Determine the [x, y] coordinate at the center of the cell enclosing the given text.  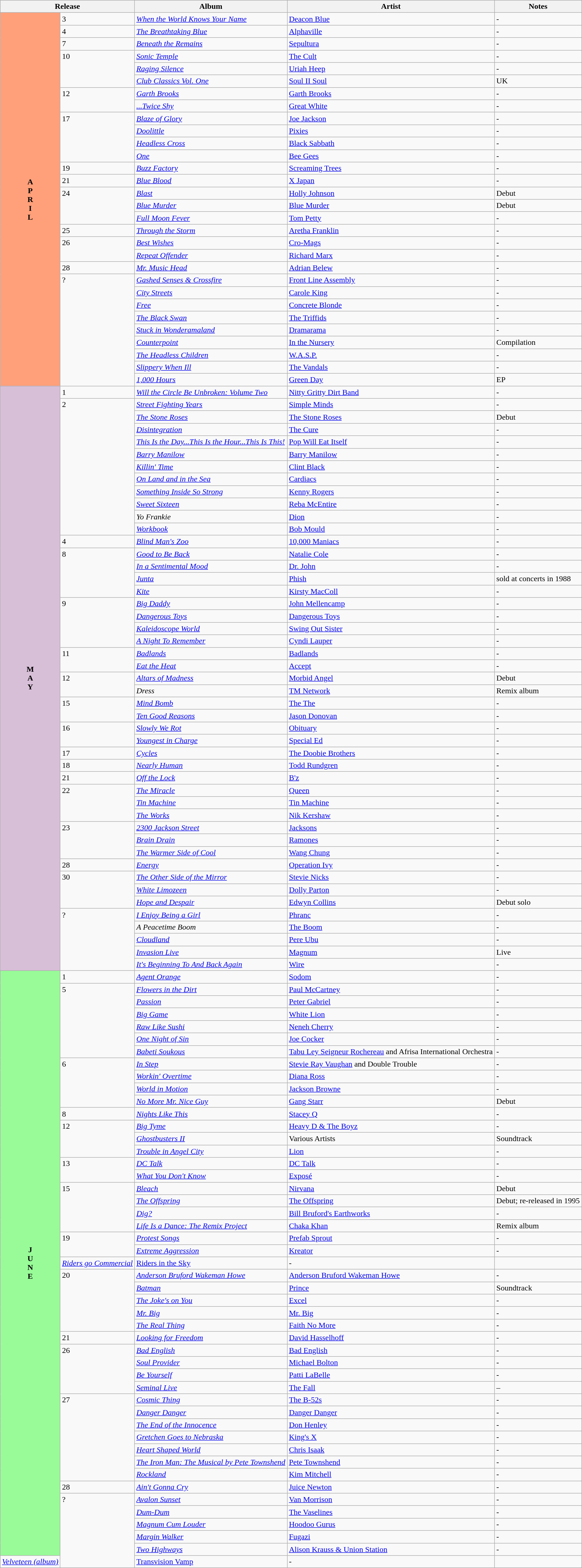
Compilation [538, 342]
Van Morrison [391, 1499]
Chaka Khan [391, 1226]
22 [97, 803]
Aretha Franklin [391, 230]
Dr. John [391, 566]
Workin' Overtime [211, 1076]
Pete Townshend [391, 1462]
Jason Donovan [391, 716]
Two Highways [211, 1549]
Concrete Blonde [391, 305]
Release [67, 7]
Soul Provider [211, 1363]
The Vaselines [391, 1512]
Heart Shaped World [211, 1450]
Prefab Sprout [391, 1238]
The Warmer Side of Cool [211, 852]
Alison Krauss & Union Station [391, 1549]
30 [97, 890]
Yo Frankie [211, 516]
Queen [391, 790]
The Black Swan [211, 317]
The Fall [391, 1388]
APRIL [30, 199]
Something Inside So Strong [211, 492]
Kreator [391, 1251]
Cyndi Lauper [391, 641]
The Cure [391, 430]
Slippery When Ill [211, 367]
Live [538, 952]
Blue Blood [211, 181]
Michael Bolton [391, 1363]
Heavy D & The Boyz [391, 1126]
Cardiacs [391, 479]
6 [97, 1083]
Dum-Dum [211, 1512]
Blind Man's Zoo [211, 541]
Raw Like Sushi [211, 1027]
Pop Will Eat Itself [391, 442]
Bleach [211, 1189]
Fugazi [391, 1537]
John Mellencamp [391, 604]
Eat the Heat [211, 666]
The Breathtaking Blue [211, 31]
Great White [391, 106]
David Hasselhoff [391, 1338]
Nitty Gritty Dirt Band [391, 392]
Jacksons [391, 828]
Black Sabbath [391, 143]
TM Network [391, 691]
Peter Gabriel [391, 1002]
3 [97, 19]
1,000 Hours [211, 380]
The Works [211, 815]
Babeti Soukous [211, 1052]
Invasion Live [211, 952]
JUNE [30, 1263]
Paul McCartney [391, 989]
Cycles [211, 753]
Counterpoint [211, 342]
Nik Kershaw [391, 815]
City Streets [211, 293]
Mr. Music Head [211, 268]
Killin' Time [211, 467]
Dress [211, 691]
Wire [391, 965]
Gretchen Goes to Nebraska [211, 1437]
Natalie Cole [391, 554]
16 [97, 734]
Cosmic Thing [211, 1400]
EP [538, 380]
The Iron Man: The Musical by Pete Townshend [211, 1462]
Slowly We Rot [211, 728]
Ramones [391, 840]
2 [97, 467]
Magnum [391, 952]
Holly Johnson [391, 193]
Life Is a Dance: The Remix Project [211, 1226]
Beneath the Remains [211, 44]
Front Line Assembly [391, 280]
Deacon Blue [391, 19]
White Limozeen [211, 890]
The Vandals [391, 367]
It's Beginning To And Back Again [211, 965]
Kaleidoscope World [211, 629]
Operation Ivy [391, 865]
Altars of Madness [211, 678]
Debut solo [538, 902]
The Boom [391, 927]
Seminal Live [211, 1388]
20 [97, 1300]
Clint Black [391, 467]
Lion [391, 1151]
Chris Isaak [391, 1450]
Edwyn Collins [391, 902]
Buzz Factory [211, 168]
Diana Ross [391, 1076]
Stevie Nicks [391, 877]
Various Artists [391, 1138]
Riders go Commercial [97, 1263]
Joe Jackson [391, 118]
Gang Starr [391, 1101]
The The [391, 703]
World in Motion [211, 1089]
Cro-Mags [391, 243]
One Night of Sin [211, 1039]
Be Yourself [211, 1375]
7 [97, 44]
Don Henley [391, 1425]
Ghostbusters II [211, 1138]
Extreme Aggression [211, 1251]
Morbid Angel [391, 678]
11 [97, 660]
Blaze of Glory [211, 118]
I Enjoy Being a Girl [211, 915]
Artist [391, 7]
Rockland [211, 1475]
Full Moon Fever [211, 218]
Notes [538, 7]
– [538, 1388]
Protest Songs [211, 1238]
Off the Lock [211, 778]
Flowers in the Dirt [211, 989]
10,000 Maniacs [391, 541]
Bee Gees [391, 156]
Debut; re-released in 1995 [538, 1201]
Nights Like This [211, 1114]
Simple Minds [391, 405]
Sepultura [391, 44]
Tom Petty [391, 218]
18 [97, 766]
Gashed Senses & Crossfire [211, 280]
Club Classics Vol. One [211, 81]
The Joke's on You [211, 1300]
Patti LaBelle [391, 1375]
In the Nursery [391, 342]
Kim Mitchell [391, 1475]
23 [97, 840]
Energy [211, 865]
Nearly Human [211, 766]
Special Ed [391, 740]
Workbook [211, 529]
The Other Side of the Mirror [211, 877]
Big Daddy [211, 604]
Brain Drain [211, 840]
B'z [391, 778]
In Step [211, 1064]
A Night To Remember [211, 641]
The Miracle [211, 790]
Disintegration [211, 430]
The Headless Children [211, 355]
Mind Bomb [211, 703]
Headless Cross [211, 143]
Excel [391, 1300]
Jackson Browne [391, 1089]
Cloudland [211, 939]
Stuck in Wonderamaland [211, 330]
Street Fighting Years [211, 405]
Best Wishes [211, 243]
What You Don't Know [211, 1176]
Stevie Ray Vaughan and Double Trouble [391, 1064]
X Japan [391, 181]
Repeat Offender [211, 255]
Green Day [391, 380]
Agent Orange [211, 977]
Trouble in Angel City [211, 1151]
13 [97, 1170]
W.A.S.P. [391, 355]
Wang Chung [391, 852]
The Doobie Brothers [391, 753]
Hoodoo Gurus [391, 1524]
On Land and in the Sea [211, 479]
Faith No More [391, 1325]
Accept [391, 666]
25 [97, 230]
Bill Bruford's Earthworks [391, 1213]
This Is the Day...This Is the Hour...This Is This! [211, 442]
UK [538, 81]
Uriah Heep [391, 69]
Neneh Cherry [391, 1027]
Pere Ubu [391, 939]
Dion [391, 516]
The B-52s [391, 1400]
In a Sentimental Mood [211, 566]
...Twice Shy [211, 106]
10 [97, 69]
Tabu Ley Seigneur Rochereau and Afrisa International Orchestra [391, 1052]
Stacey Q [391, 1114]
Doolittle [211, 131]
Through the Storm [211, 230]
One [211, 156]
Phranc [391, 915]
Dramarama [391, 330]
24 [97, 206]
Avalon Sunset [211, 1499]
Transvision Vamp [211, 1562]
Kite [211, 591]
Bob Mould [391, 529]
Big Tyme [211, 1126]
Good to Be Back [211, 554]
Kirsty MacColl [391, 591]
Margin Walker [211, 1537]
Raging Silence [211, 69]
Alphaville [391, 31]
Sonic Temple [211, 56]
Will the Circle Be Unbroken: Volume Two [211, 392]
Dolly Parton [391, 890]
Riders in the Sky [211, 1263]
Prince [391, 1288]
Ain't Gonna Cry [211, 1487]
Richard Marx [391, 255]
Screaming Trees [391, 168]
Magnum Cum Louder [211, 1524]
2300 Jackson Street [211, 828]
No More Mr. Nice Guy [211, 1101]
A Peacetime Boom [211, 927]
The Triffids [391, 317]
Album [211, 7]
9 [97, 622]
Velveteen (album) [30, 1562]
Big Game [211, 1014]
Dig? [211, 1213]
Looking for Freedom [211, 1338]
The End of the Innocence [211, 1425]
Batman [211, 1288]
Soul II Soul [391, 81]
Hope and Despair [211, 902]
Youngest in Charge [211, 740]
The Cult [391, 56]
Obituary [391, 728]
Sodom [391, 977]
Reba McEntire [391, 504]
Junta [211, 579]
Sweet Sixteen [211, 504]
Pixies [391, 131]
Juice Newton [391, 1487]
Carole King [391, 293]
Ten Good Reasons [211, 716]
Exposé [391, 1176]
5 [97, 1020]
Blast [211, 193]
Swing Out Sister [391, 629]
Joe Cocker [391, 1039]
White Lion [391, 1014]
Todd Rundgren [391, 766]
sold at concerts in 1988 [538, 579]
MAY [30, 679]
Kenny Rogers [391, 492]
The Real Thing [211, 1325]
When the World Knows Your Name [211, 19]
Adrian Belew [391, 268]
King's X [391, 1437]
Free [211, 305]
Phish [391, 579]
Passion [211, 1002]
27 [97, 1437]
Nirvana [391, 1189]
